Scan for the cell matching the given text and deliver its (X, Y) coordinate at center. 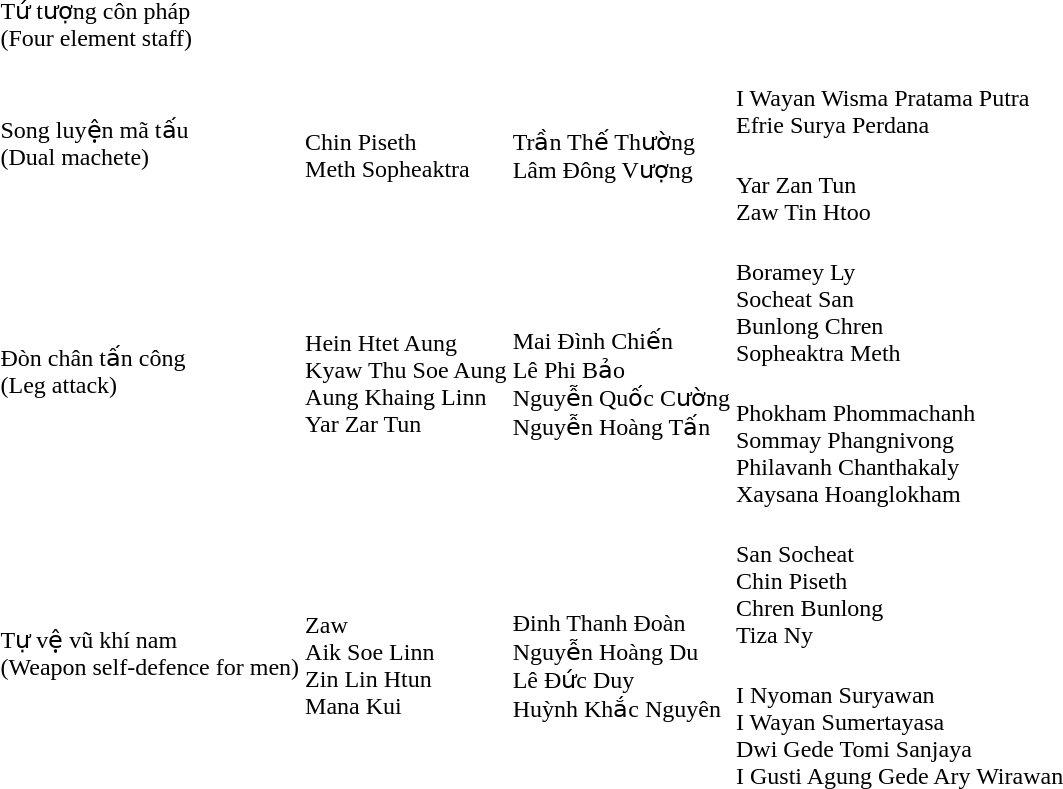
Mai Đình ChiếnLê Phi BảoNguyễn Quốc CườngNguyễn Hoàng Tấn (621, 370)
Hein Htet AungKyaw Thu Soe AungAung Khaing LinnYar Zar Tun (406, 370)
Chin PisethMeth Sopheaktra (406, 142)
Trần Thế ThườngLâm Đông Vượng (621, 142)
